Search for the cell housing the specified text and yield its (X, Y) center coordinate. 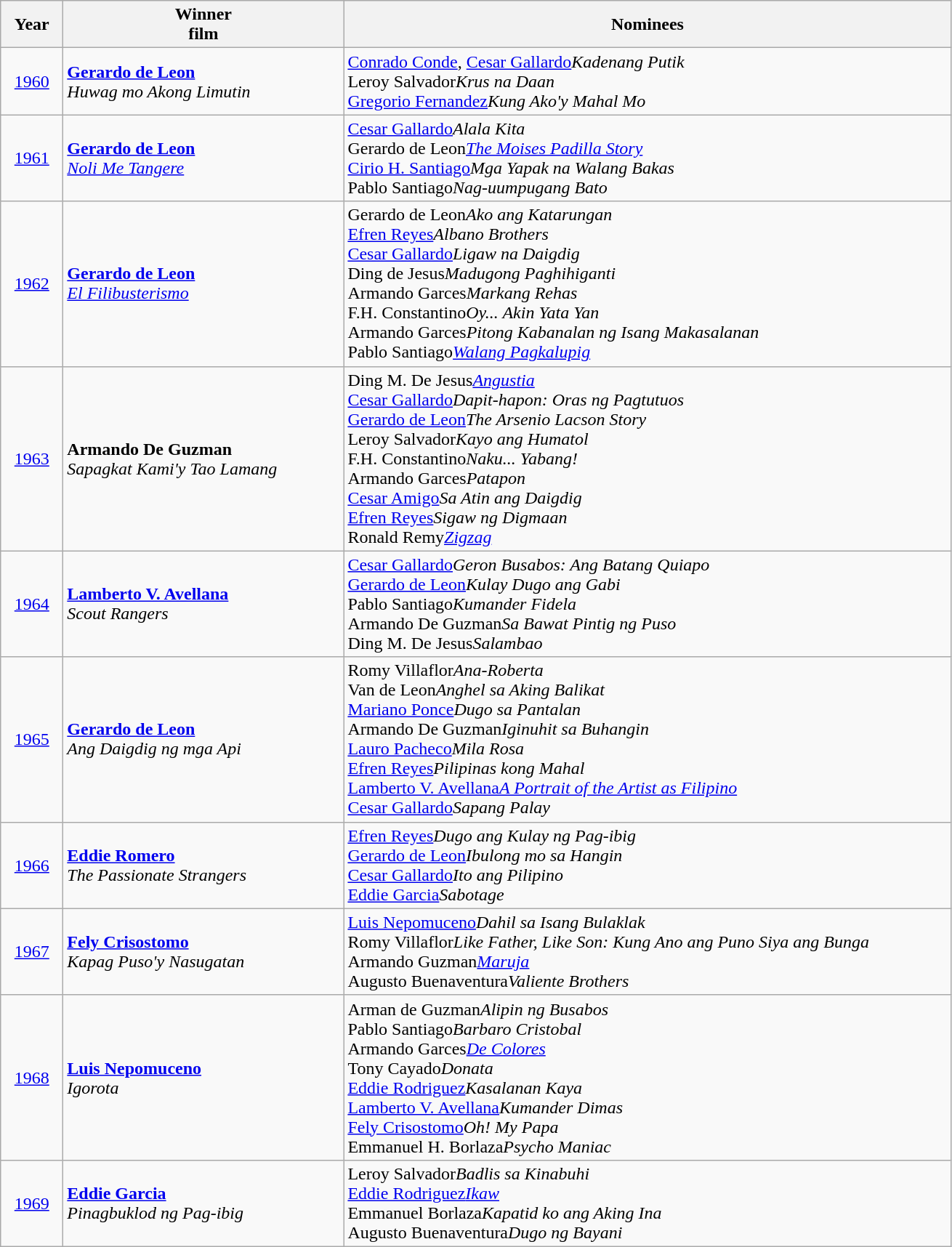
1966 (32, 865)
Eddie Romero The Passionate Strangers (203, 865)
1969 (32, 1203)
1961 (32, 158)
Efren ReyesDugo ang Kulay ng Pag-ibigGerardo de LeonIbulong mo sa HanginCesar GallardoIto ang PilipinoEddie GarciaSabotage (648, 865)
Conrado Conde, Cesar GallardoKadenang Putik Leroy SalvadorKrus na DaanGregorio FernandezKung Ako'y Mahal Mo (648, 81)
Lamberto V. Avellana Scout Rangers (203, 604)
1964 (32, 604)
1967 (32, 952)
Cesar GallardoAlala KitaGerardo de LeonThe Moises Padilla Story Cirio H. SantiagoMga Yapak na Walang Bakas Pablo SantiagoNag-uumpugang Bato (648, 158)
Gerardo de Leon Ang Daigdig ng mga Api (203, 740)
1968 (32, 1077)
Year (32, 25)
Armando De Guzman Sapagkat Kami'y Tao Lamang (203, 459)
Gerardo de Leon El Filibusterismo (203, 283)
Winnerfilm (203, 25)
1960 (32, 81)
Gerardo de Leon Huwag mo Akong Limutin (203, 81)
Fely Crisostomo Kapag Puso'y Nasugatan (203, 952)
Leroy SalvadorBadlis sa KinabuhiEddie RodriguezIkaw Emmanuel BorlazaKapatid ko ang Aking InaAugusto BuenaventuraDugo ng Bayani (648, 1203)
Nominees (648, 25)
Gerardo de Leon Noli Me Tangere (203, 158)
Eddie GarciaPinagbuklod ng Pag-ibig (203, 1203)
1963 (32, 459)
Luis Nepomuceno Igorota (203, 1077)
1962 (32, 283)
1965 (32, 740)
